For the text-containing cell, return its midpoint in [X, Y] coordinate format. 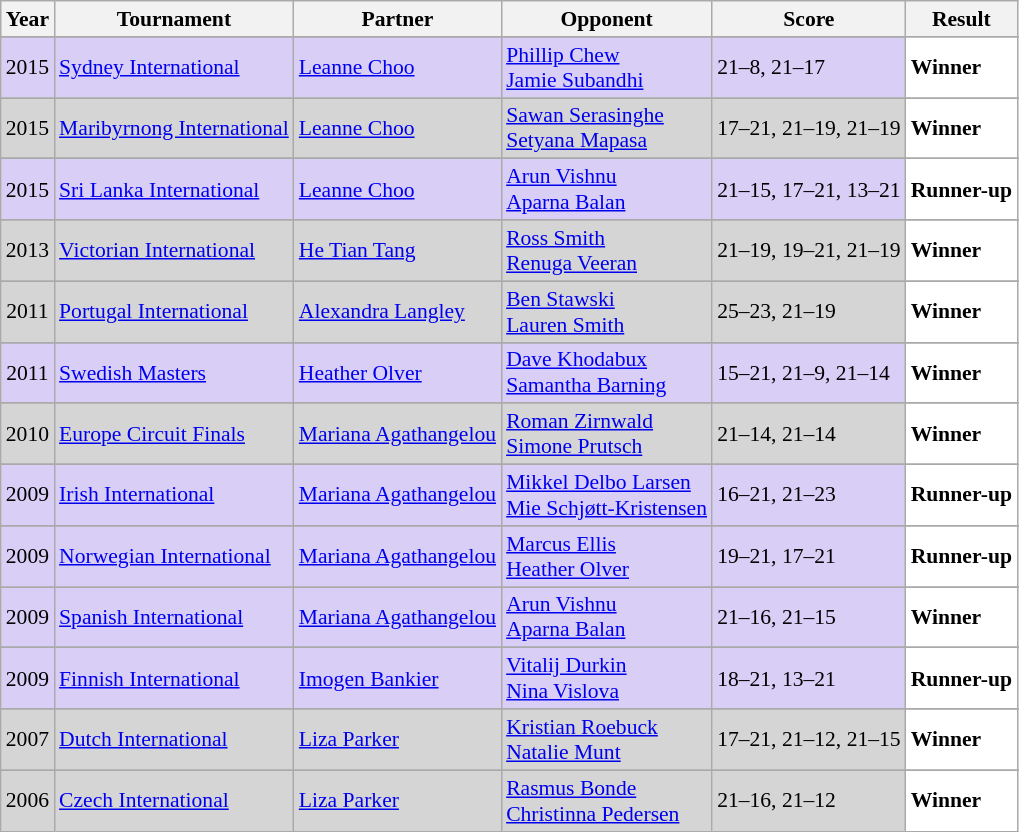
Dave Khodabux Samantha Barning [606, 372]
2006 [28, 800]
Rasmus Bonde Christinna Pedersen [606, 800]
Norwegian International [174, 556]
Ross Smith Renuga Veeran [606, 250]
Roman Zirnwald Simone Prutsch [606, 434]
17–21, 21–12, 21–15 [809, 740]
Kristian Roebuck Natalie Munt [606, 740]
Heather Olver [398, 372]
2013 [28, 250]
Phillip Chew Jamie Subandhi [606, 68]
Spanish International [174, 618]
21–16, 21–15 [809, 618]
21–15, 17–21, 13–21 [809, 190]
Alexandra Langley [398, 312]
21–16, 21–12 [809, 800]
Swedish Masters [174, 372]
Tournament [174, 19]
Mikkel Delbo Larsen Mie Schjøtt-Kristensen [606, 496]
2007 [28, 740]
15–21, 21–9, 21–14 [809, 372]
25–23, 21–19 [809, 312]
Czech International [174, 800]
Portugal International [174, 312]
Opponent [606, 19]
Imogen Bankier [398, 678]
Sydney International [174, 68]
Marcus Ellis Heather Olver [606, 556]
17–21, 21–19, 21–19 [809, 128]
Ben Stawski Lauren Smith [606, 312]
Dutch International [174, 740]
Victorian International [174, 250]
21–19, 19–21, 21–19 [809, 250]
Sri Lanka International [174, 190]
He Tian Tang [398, 250]
16–21, 21–23 [809, 496]
Maribyrnong International [174, 128]
Irish International [174, 496]
19–21, 17–21 [809, 556]
21–8, 21–17 [809, 68]
Sawan Serasinghe Setyana Mapasa [606, 128]
Finnish International [174, 678]
21–14, 21–14 [809, 434]
Result [962, 19]
Year [28, 19]
18–21, 13–21 [809, 678]
Europe Circuit Finals [174, 434]
Partner [398, 19]
Score [809, 19]
Vitalij Durkin Nina Vislova [606, 678]
2010 [28, 434]
